From the cell containing the given text, extract its center point as [X, Y] coordinate. 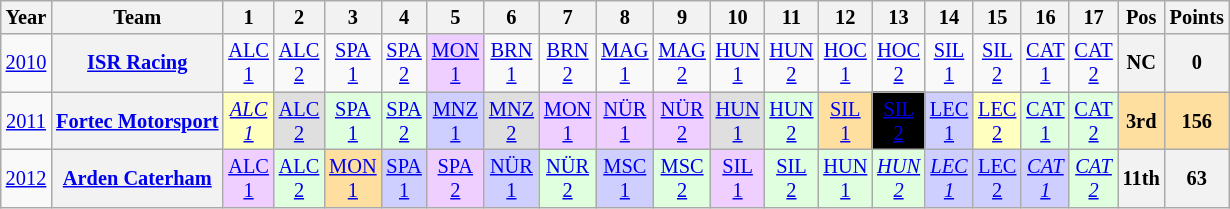
15 [997, 17]
Arden Caterham [137, 178]
BRN2 [568, 63]
11th [1142, 178]
HOC2 [898, 63]
NC [1142, 63]
13 [898, 17]
MNZ2 [512, 121]
0 [1197, 63]
4 [404, 17]
16 [1045, 17]
ISR Racing [137, 63]
2 [299, 17]
MSC1 [624, 178]
7 [568, 17]
Points [1197, 17]
2012 [26, 178]
Fortec Motorsport [137, 121]
9 [682, 17]
2010 [26, 63]
MAG2 [682, 63]
17 [1093, 17]
156 [1197, 121]
11 [792, 17]
MNZ1 [456, 121]
6 [512, 17]
1 [248, 17]
3 [352, 17]
14 [949, 17]
Pos [1142, 17]
8 [624, 17]
63 [1197, 178]
Year [26, 17]
2011 [26, 121]
HOC1 [845, 63]
MSC2 [682, 178]
MAG1 [624, 63]
10 [738, 17]
Team [137, 17]
12 [845, 17]
3rd [1142, 121]
5 [456, 17]
BRN1 [512, 63]
